Return the (x, y) coordinate for the center point of the cell that contains the specified text.  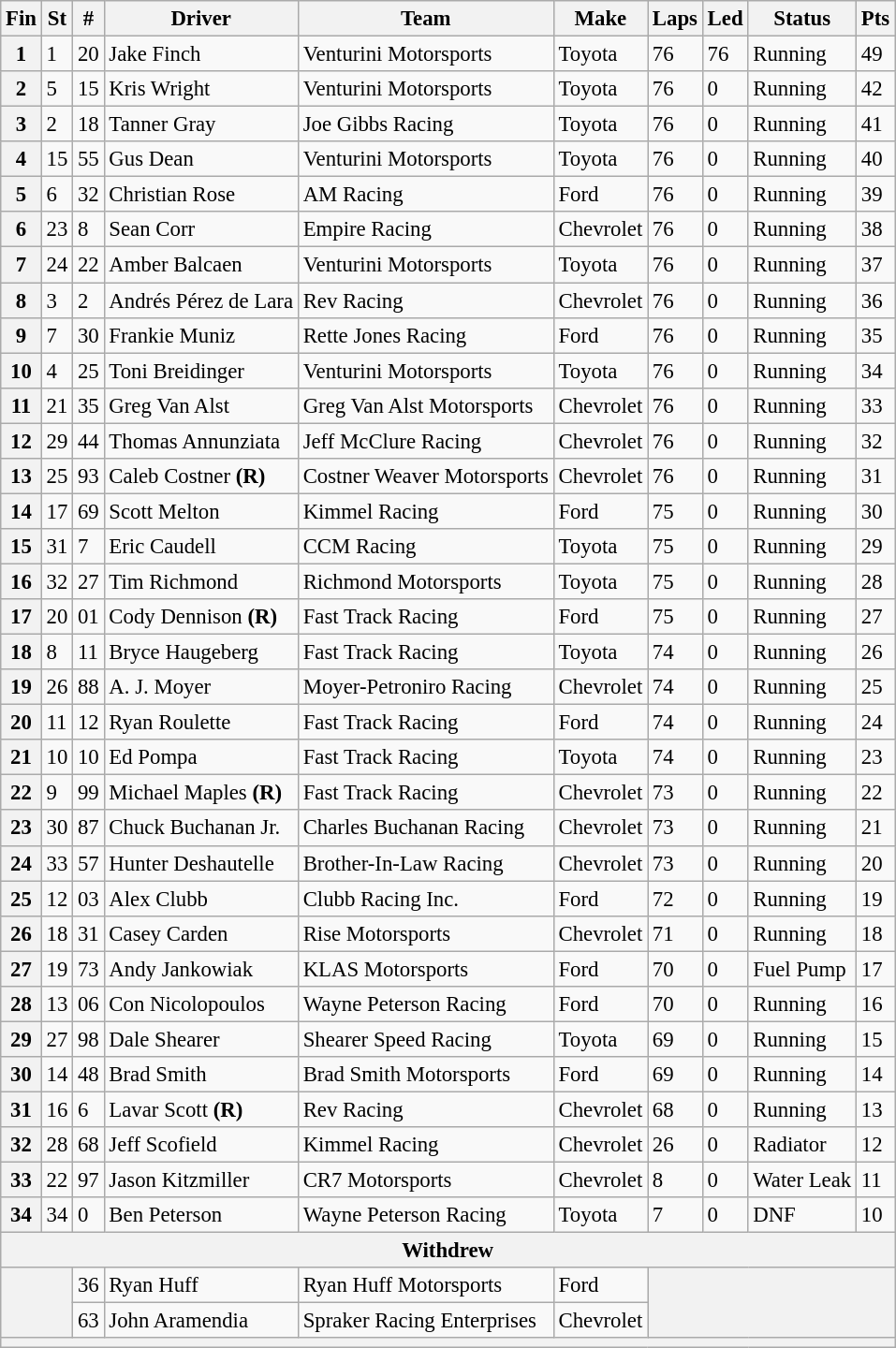
Casey Carden (200, 933)
40 (876, 159)
Chuck Buchanan Jr. (200, 828)
72 (676, 899)
Kris Wright (200, 89)
71 (676, 933)
Caleb Costner (R) (200, 476)
97 (88, 1180)
Ed Pompa (200, 757)
38 (876, 229)
Rette Jones Racing (425, 335)
Jake Finch (200, 54)
Laps (676, 19)
Thomas Annunziata (200, 441)
Rise Motorsports (425, 933)
Ben Peterson (200, 1215)
Make (600, 19)
44 (88, 441)
Frankie Muniz (200, 335)
Team (425, 19)
Eric Caudell (200, 547)
Brad Smith (200, 1075)
Greg Van Alst Motorsports (425, 405)
37 (876, 265)
Lavar Scott (R) (200, 1109)
Withdrew (448, 1251)
48 (88, 1075)
Fin (22, 19)
88 (88, 687)
CCM Racing (425, 547)
Andy Jankowiak (200, 969)
Gus Dean (200, 159)
Jason Kitzmiller (200, 1180)
Tim Richmond (200, 581)
AM Racing (425, 195)
Ryan Roulette (200, 723)
63 (88, 1321)
Michael Maples (R) (200, 793)
Jeff Scofield (200, 1145)
Amber Balcaen (200, 265)
Water Leak (802, 1180)
Costner Weaver Motorsports (425, 476)
Dale Shearer (200, 1039)
Moyer-Petroniro Racing (425, 687)
CR7 Motorsports (425, 1180)
01 (88, 617)
Driver (200, 19)
Radiator (802, 1145)
99 (88, 793)
John Aramendia (200, 1321)
41 (876, 125)
Scott Melton (200, 511)
Joe Gibbs Racing (425, 125)
Charles Buchanan Racing (425, 828)
St (56, 19)
Toni Breidinger (200, 371)
55 (88, 159)
Sean Corr (200, 229)
Jeff McClure Racing (425, 441)
98 (88, 1039)
Greg Van Alst (200, 405)
93 (88, 476)
87 (88, 828)
49 (876, 54)
Hunter Deshautelle (200, 863)
Empire Racing (425, 229)
Shearer Speed Racing (425, 1039)
A. J. Moyer (200, 687)
Alex Clubb (200, 899)
06 (88, 1004)
KLAS Motorsports (425, 969)
Con Nicolopoulos (200, 1004)
Andrés Pérez de Lara (200, 300)
39 (876, 195)
Brother-In-Law Racing (425, 863)
# (88, 19)
Cody Dennison (R) (200, 617)
42 (876, 89)
Tanner Gray (200, 125)
Spraker Racing Enterprises (425, 1321)
Bryce Haugeberg (200, 652)
Pts (876, 19)
Status (802, 19)
Clubb Racing Inc. (425, 899)
Ryan Huff Motorsports (425, 1285)
Led (725, 19)
Fuel Pump (802, 969)
Ryan Huff (200, 1285)
Christian Rose (200, 195)
Brad Smith Motorsports (425, 1075)
03 (88, 899)
Richmond Motorsports (425, 581)
DNF (802, 1215)
57 (88, 863)
